Provide the (X, Y) coordinate of the cell's center where the given text is located.  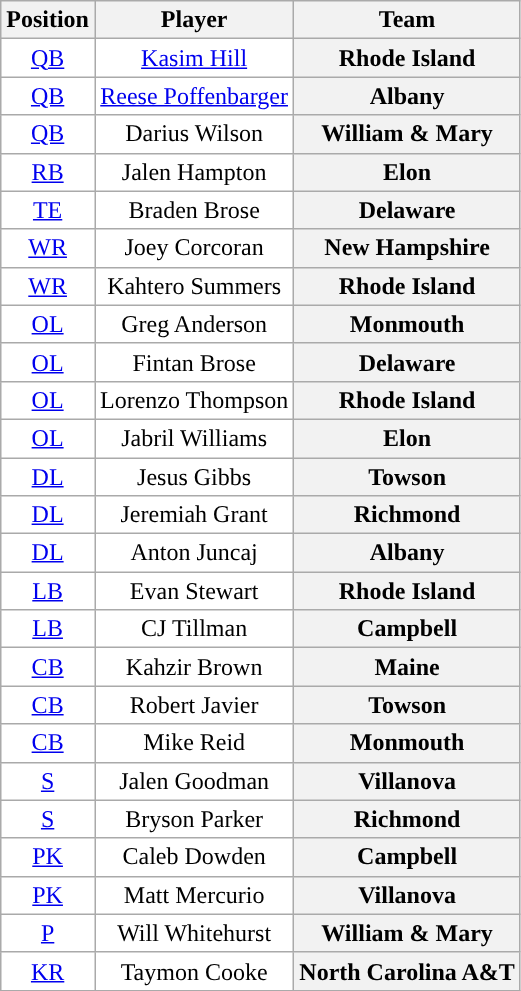
Lorenzo Thompson (194, 400)
Kahtero Summers (194, 286)
Evan Stewart (194, 591)
Jesus Gibbs (194, 477)
Jalen Hampton (194, 172)
Reese Poffenbarger (194, 96)
Player (194, 20)
P (48, 933)
Jabril Williams (194, 438)
Jalen Goodman (194, 781)
Mike Reid (194, 743)
Kahzir Brown (194, 667)
Anton Juncaj (194, 553)
Team (408, 20)
TE (48, 210)
Joey Corcoran (194, 248)
Will Whitehurst (194, 933)
Taymon Cooke (194, 971)
Fintan Brose (194, 362)
North Carolina A&T (408, 971)
CJ Tillman (194, 629)
Bryson Parker (194, 819)
Jeremiah Grant (194, 515)
KR (48, 971)
Kasim Hill (194, 58)
Matt Mercurio (194, 895)
Position (48, 20)
Caleb Dowden (194, 857)
Maine (408, 667)
Greg Anderson (194, 324)
Darius Wilson (194, 134)
Braden Brose (194, 210)
New Hampshire (408, 248)
Robert Javier (194, 705)
RB (48, 172)
